From the cell containing the given text, extract its center point as [X, Y] coordinate. 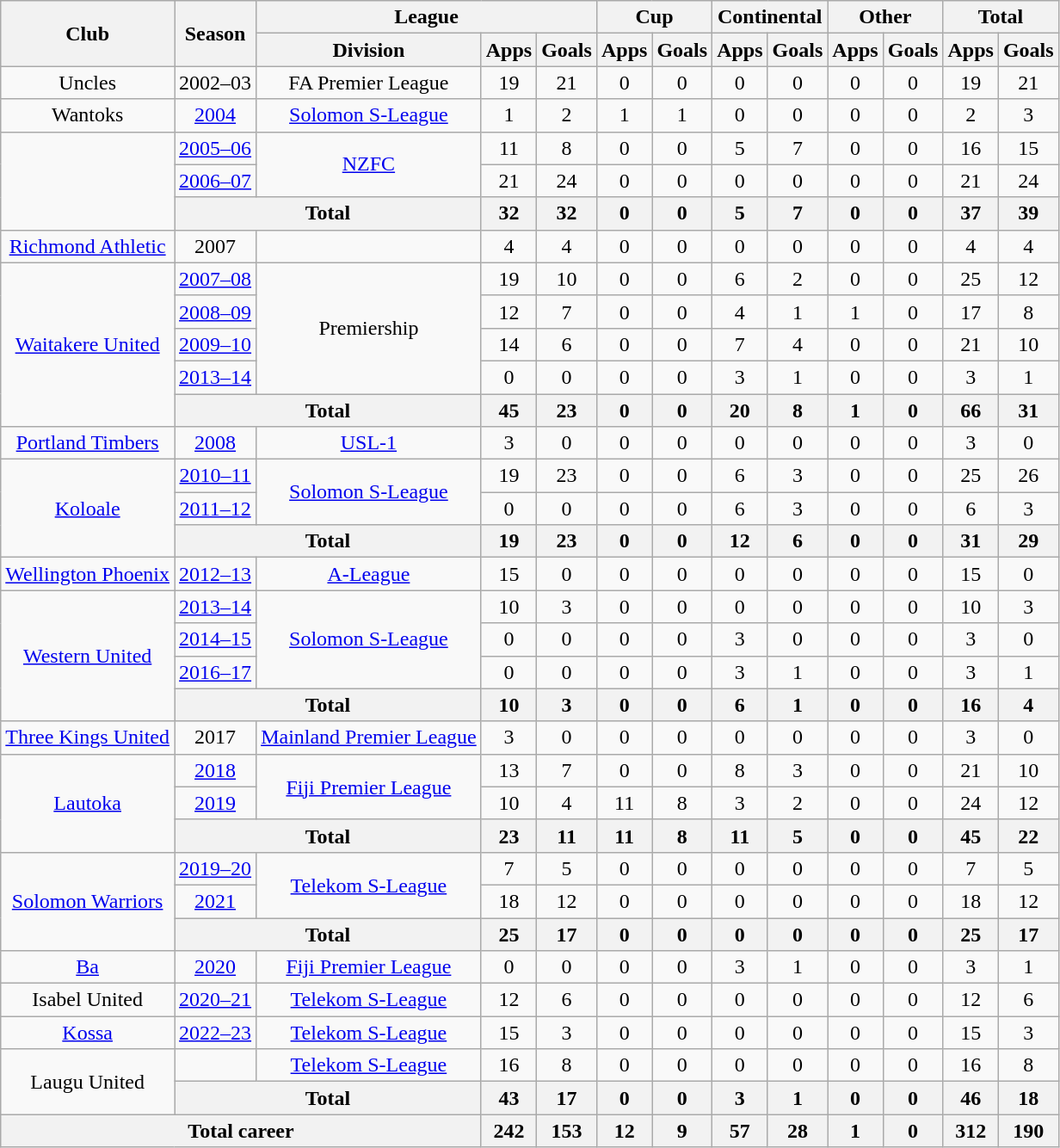
2010–11 [215, 476]
2016–17 [215, 672]
29 [1028, 541]
Ba [88, 967]
Cup [654, 17]
14 [508, 344]
Mainland Premier League [369, 738]
2018 [215, 770]
Season [215, 34]
37 [971, 213]
Koloale [88, 509]
Premiership [369, 328]
Isabel United [88, 1000]
190 [1028, 1131]
2011–12 [215, 509]
2022–23 [215, 1033]
Lautoka [88, 803]
2006–07 [215, 181]
2008–09 [215, 312]
Laugu United [88, 1082]
2020–21 [215, 1000]
57 [740, 1131]
2014–15 [215, 639]
2017 [215, 738]
Portland Timbers [88, 443]
NZFC [369, 164]
Three Kings United [88, 738]
2019–20 [215, 868]
Solomon Warriors [88, 901]
26 [1028, 476]
46 [971, 1098]
22 [1028, 836]
A-League [369, 574]
2021 [215, 901]
2009–10 [215, 344]
League [427, 17]
Wantoks [88, 115]
28 [798, 1131]
13 [508, 770]
2007 [215, 246]
2004 [215, 115]
Kossa [88, 1033]
2007–08 [215, 279]
Continental [770, 17]
20 [740, 410]
2008 [215, 443]
66 [971, 410]
39 [1028, 213]
Wellington Phoenix [88, 574]
242 [508, 1131]
153 [567, 1131]
Western United [88, 656]
Club [88, 34]
Richmond Athletic [88, 246]
Division [369, 50]
Waitakere United [88, 344]
312 [971, 1131]
Other [885, 17]
43 [508, 1098]
2019 [215, 803]
9 [682, 1131]
2012–13 [215, 574]
Total career [241, 1131]
FA Premier League [369, 83]
Uncles [88, 83]
2002–03 [215, 83]
2005–06 [215, 148]
2020 [215, 967]
USL-1 [369, 443]
